From the cell containing the given text, extract its center point as [x, y] coordinate. 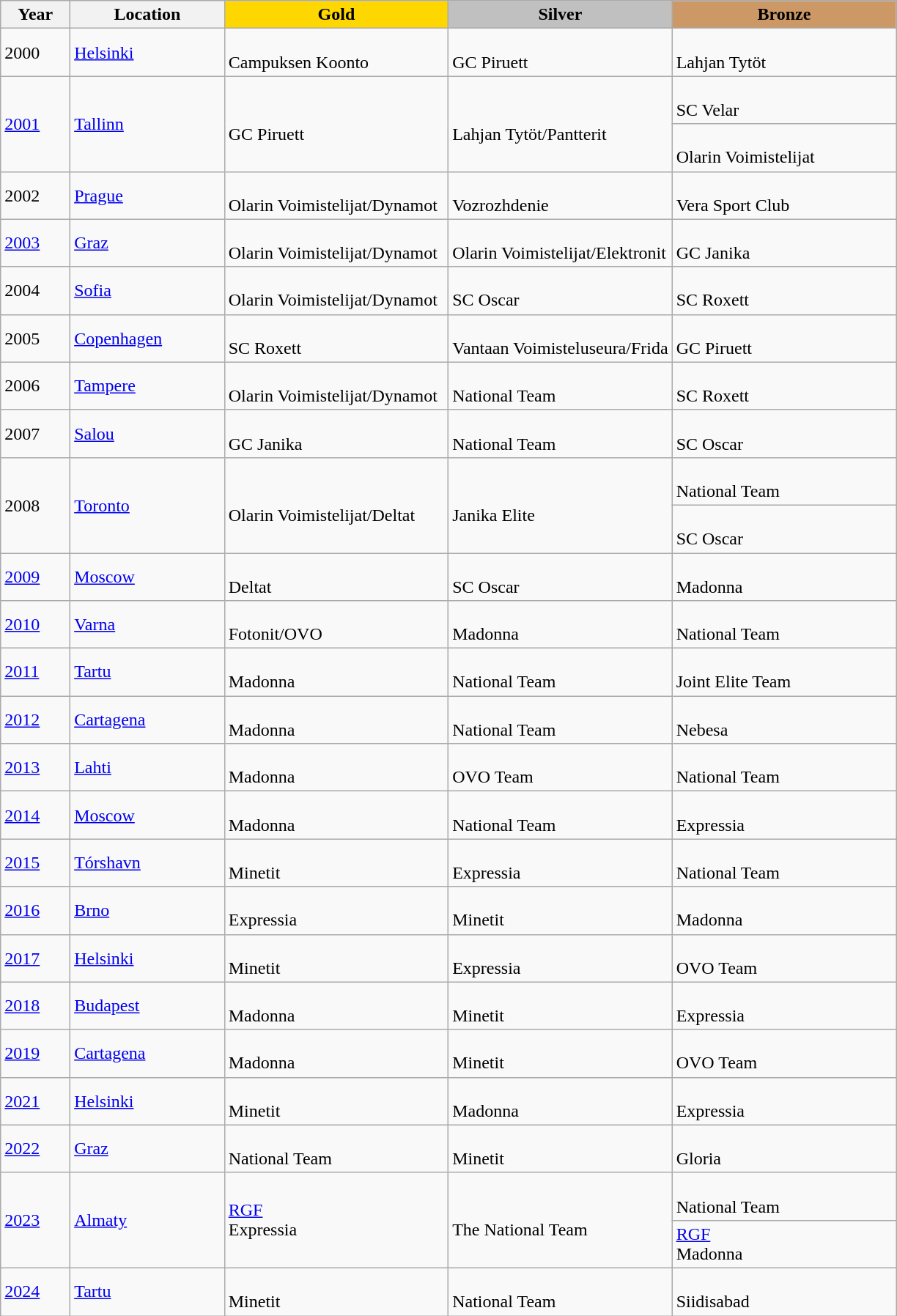
Fotonit/OVO [336, 624]
2007 [35, 434]
Siidisabad [784, 1291]
RGFExpressia [336, 1220]
2010 [35, 624]
2016 [35, 910]
2009 [35, 576]
Lahjan Tytöt/Pantterit [560, 124]
Gloria [784, 1149]
Nebesa [784, 720]
Varna [148, 624]
Toronto [148, 505]
2008 [35, 505]
2014 [35, 815]
Olarin Voimistelijat/Elektronit [560, 243]
Deltat [336, 576]
Bronze [784, 15]
2011 [35, 673]
2019 [35, 1054]
RGFMadonna [784, 1244]
Almaty [148, 1220]
2005 [35, 339]
2022 [35, 1149]
Gold [336, 15]
Salou [148, 434]
Copenhagen [148, 339]
2018 [35, 1005]
Lahti [148, 768]
2004 [35, 290]
Tallinn [148, 124]
2023 [35, 1220]
Prague [148, 195]
Lahjan Tytöt [784, 53]
The National Team [560, 1220]
Tórshavn [148, 863]
Tampere [148, 385]
Janika Elite [560, 505]
Vera Sport Club [784, 195]
2002 [35, 195]
2015 [35, 863]
SC Velar [784, 100]
Campuksen Koonto [336, 53]
2013 [35, 768]
2006 [35, 385]
2003 [35, 243]
Budapest [148, 1005]
2012 [35, 720]
Olarin Voimistelijat [784, 148]
2024 [35, 1291]
Brno [148, 910]
2001 [35, 124]
Vozrozhdenie [560, 195]
Year [35, 15]
Sofia [148, 290]
2000 [35, 53]
Location [148, 15]
Joint Elite Team [784, 673]
Vantaan Voimisteluseura/Frida [560, 339]
Olarin Voimistelijat/Deltat [336, 505]
2017 [35, 958]
Silver [560, 15]
2021 [35, 1101]
